From the cell containing the given text, extract its center point as [X, Y] coordinate. 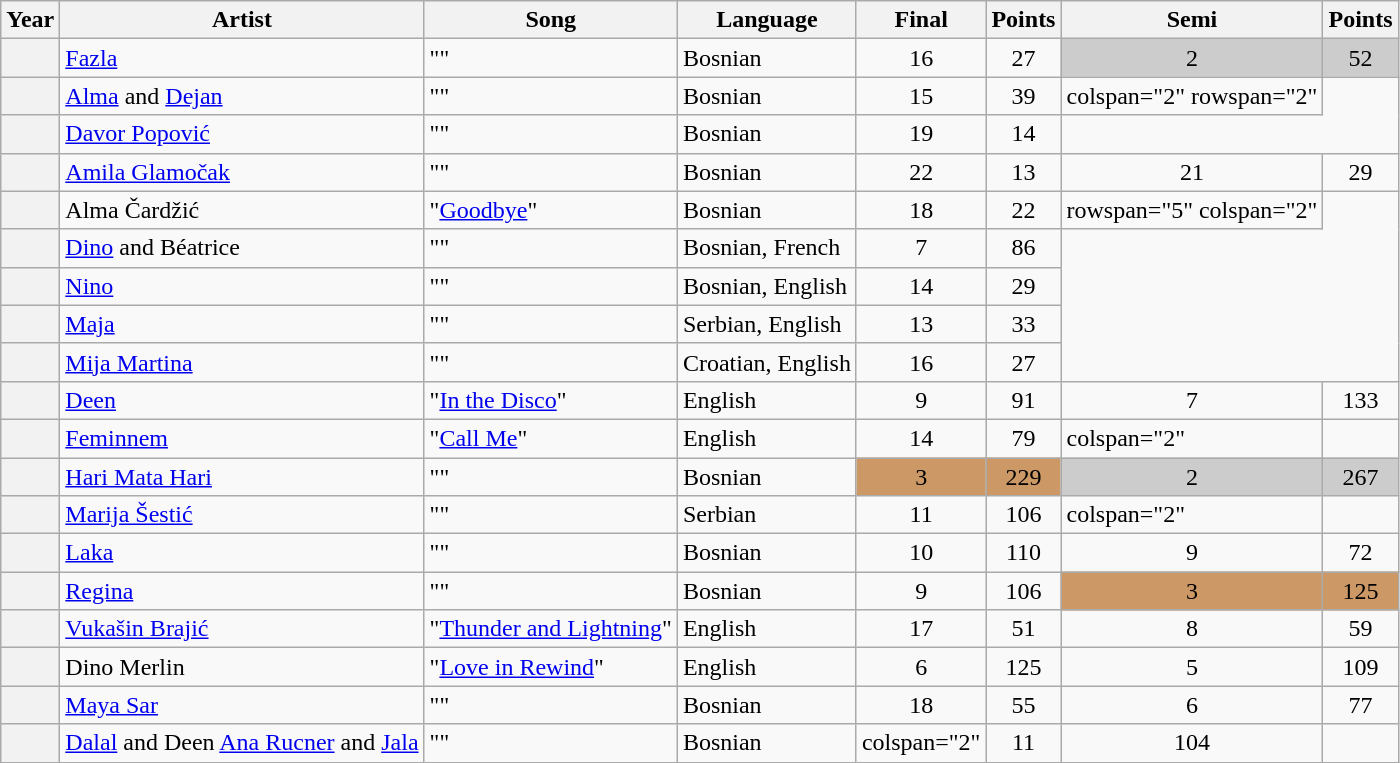
colspan="2" rowspan="2" [1192, 96]
79 [1024, 438]
Croatian, English [766, 362]
Hari Mata Hari [242, 477]
133 [1360, 400]
72 [1360, 553]
267 [1360, 477]
52 [1360, 58]
Feminnem [242, 438]
Vukašin Brajić [242, 629]
Maja [242, 324]
19 [921, 134]
Dino and Béatrice [242, 248]
"Love in Rewind" [550, 667]
33 [1024, 324]
Regina [242, 591]
Serbian [766, 515]
55 [1024, 705]
8 [1192, 629]
21 [1192, 172]
109 [1360, 667]
15 [921, 96]
17 [921, 629]
Semi [1192, 20]
Laka [242, 553]
Dino Merlin [242, 667]
5 [1192, 667]
Bosnian, English [766, 286]
Alma and Dejan [242, 96]
Year [30, 20]
Mija Martina [242, 362]
10 [921, 553]
"Thunder and Lightning" [550, 629]
"In the Disco" [550, 400]
Song [550, 20]
86 [1024, 248]
59 [1360, 629]
229 [1024, 477]
Davor Popović [242, 134]
Serbian, English [766, 324]
Fazla [242, 58]
91 [1024, 400]
104 [1192, 743]
Nino [242, 286]
Final [921, 20]
51 [1024, 629]
Bosnian, French [766, 248]
rowspan="5" colspan="2" [1192, 210]
Deen [242, 400]
Marija Šestić [242, 515]
39 [1024, 96]
Language [766, 20]
Maya Sar [242, 705]
"Goodbye" [550, 210]
Amila Glamočak [242, 172]
Alma Čardžić [242, 210]
Artist [242, 20]
77 [1360, 705]
110 [1024, 553]
"Call Me" [550, 438]
Dalal and Deen Ana Rucner and Jala [242, 743]
